Detect which cell encompasses the target text, then output its (x, y) center coordinate. 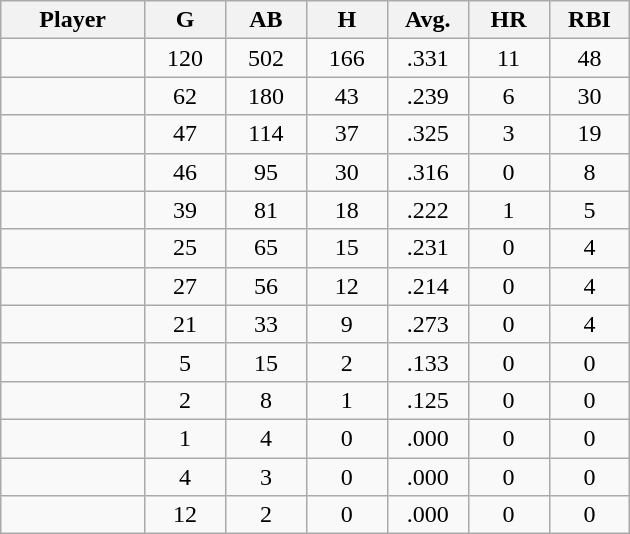
120 (186, 58)
37 (346, 134)
47 (186, 134)
166 (346, 58)
HR (508, 20)
27 (186, 286)
39 (186, 210)
.325 (428, 134)
46 (186, 172)
AB (266, 20)
.316 (428, 172)
114 (266, 134)
65 (266, 248)
18 (346, 210)
.125 (428, 400)
.273 (428, 324)
.231 (428, 248)
81 (266, 210)
Player (73, 20)
56 (266, 286)
.239 (428, 96)
H (346, 20)
RBI (590, 20)
11 (508, 58)
62 (186, 96)
.133 (428, 362)
Avg. (428, 20)
.222 (428, 210)
48 (590, 58)
.214 (428, 286)
502 (266, 58)
25 (186, 248)
43 (346, 96)
180 (266, 96)
.331 (428, 58)
G (186, 20)
95 (266, 172)
9 (346, 324)
33 (266, 324)
6 (508, 96)
21 (186, 324)
19 (590, 134)
